Capture the cell that displays the provided text and extract its (X, Y) central coordinate. 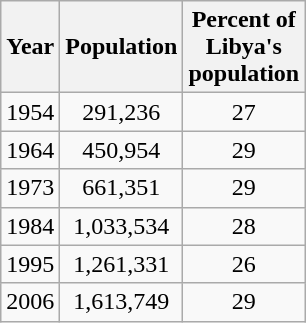
Year (30, 47)
28 (244, 226)
1995 (30, 264)
1,261,331 (122, 264)
1973 (30, 188)
1954 (30, 112)
1964 (30, 150)
1,613,749 (122, 302)
Population (122, 47)
661,351 (122, 188)
450,954 (122, 150)
26 (244, 264)
1984 (30, 226)
Percent ofLibya'spopulation (244, 47)
291,236 (122, 112)
2006 (30, 302)
27 (244, 112)
1,033,534 (122, 226)
